Find where the given text appears and provide that cell's center as [x, y] coordinate. 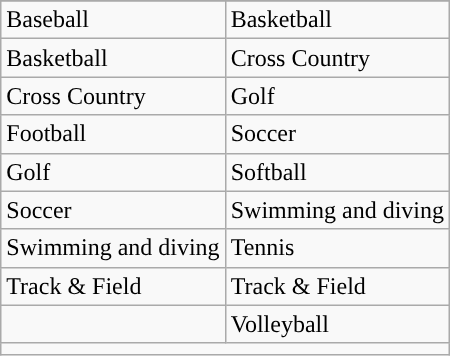
Volleyball [337, 324]
Baseball [113, 20]
Tennis [337, 248]
Football [113, 134]
Softball [337, 172]
